Search for the cell housing the specified text and yield its (x, y) center coordinate. 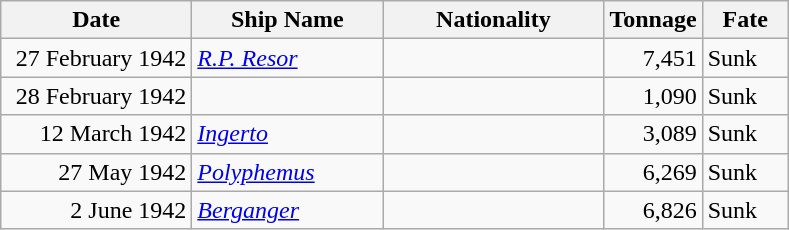
Fate (745, 20)
12 March 1942 (96, 134)
1,090 (653, 96)
3,089 (653, 134)
7,451 (653, 58)
6,826 (653, 210)
Polyphemus (288, 172)
Ship Name (288, 20)
R.P. Resor (288, 58)
28 February 1942 (96, 96)
Berganger (288, 210)
Tonnage (653, 20)
27 May 1942 (96, 172)
27 February 1942 (96, 58)
Date (96, 20)
Ingerto (288, 134)
2 June 1942 (96, 210)
Nationality (494, 20)
6,269 (653, 172)
